Determine the (X, Y) coordinate at the center of the cell enclosing the given text.  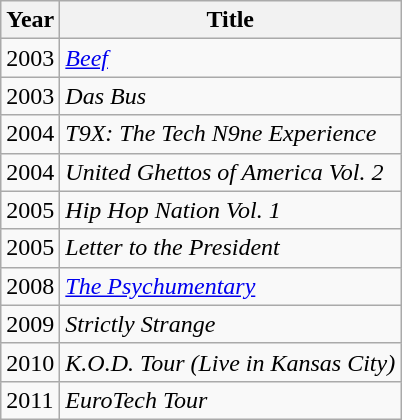
Year (30, 20)
T9X: The Tech N9ne Experience (230, 134)
The Psychumentary (230, 286)
EuroTech Tour (230, 400)
2008 (30, 286)
2010 (30, 362)
Das Bus (230, 96)
Title (230, 20)
Strictly Strange (230, 324)
Beef (230, 58)
2011 (30, 400)
K.O.D. Tour (Live in Kansas City) (230, 362)
United Ghettos of America Vol. 2 (230, 172)
Letter to the President (230, 248)
Hip Hop Nation Vol. 1 (230, 210)
2009 (30, 324)
